Scan for the cell matching the given text and deliver its (x, y) coordinate at center. 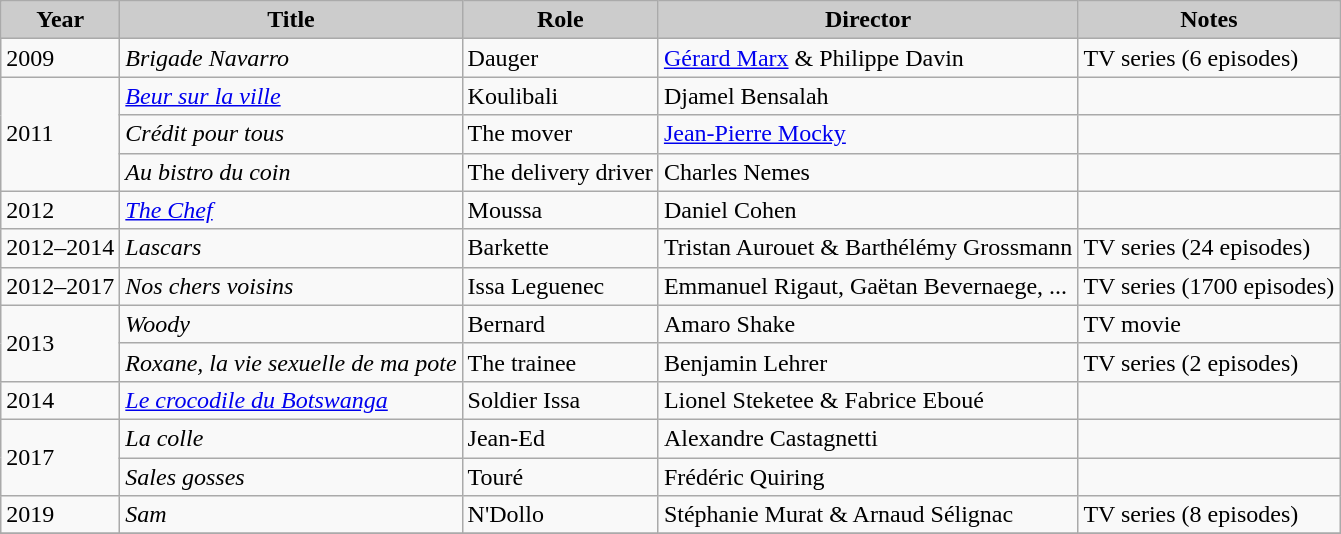
Frédéric Quiring (868, 477)
Daniel Cohen (868, 210)
Woody (291, 324)
The delivery driver (560, 172)
2019 (60, 515)
Emmanuel Rigaut, Gaëtan Bevernaege, ... (868, 286)
Stéphanie Murat & Arnaud Sélignac (868, 515)
2011 (60, 134)
2014 (60, 400)
Brigade Navarro (291, 58)
Crédit pour tous (291, 134)
Sam (291, 515)
Role (560, 20)
2012 (60, 210)
N'Dollo (560, 515)
Year (60, 20)
Au bistro du coin (291, 172)
TV series (24 episodes) (1209, 248)
Issa Leguenec (560, 286)
Alexandre Castagnetti (868, 438)
The mover (560, 134)
La colle (291, 438)
2017 (60, 457)
Touré (560, 477)
Dauger (560, 58)
Benjamin Lehrer (868, 362)
TV series (6 episodes) (1209, 58)
2012–2014 (60, 248)
Soldier Issa (560, 400)
Beur sur la ville (291, 96)
Notes (1209, 20)
2013 (60, 343)
Charles Nemes (868, 172)
Director (868, 20)
Jean-Ed (560, 438)
Moussa (560, 210)
Title (291, 20)
Tristan Aurouet & Barthélémy Grossmann (868, 248)
TV movie (1209, 324)
The trainee (560, 362)
Sales gosses (291, 477)
TV series (1700 episodes) (1209, 286)
Le crocodile du Botswanga (291, 400)
Lascars (291, 248)
TV series (2 episodes) (1209, 362)
Nos chers voisins (291, 286)
2009 (60, 58)
Lionel Steketee & Fabrice Eboué (868, 400)
The Chef (291, 210)
2012–2017 (60, 286)
Djamel Bensalah (868, 96)
Jean-Pierre Mocky (868, 134)
Koulibali (560, 96)
Bernard (560, 324)
Amaro Shake (868, 324)
Roxane, la vie sexuelle de ma pote (291, 362)
Barkette (560, 248)
TV series (8 episodes) (1209, 515)
Gérard Marx & Philippe Davin (868, 58)
